Provide the (x, y) coordinate of the cell's center where the given text is located.  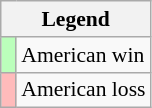
American loss (83, 90)
Legend (76, 19)
American win (83, 55)
